Pinpoint the cell where the given text exists, returning its [x, y] midpoint coordinate. 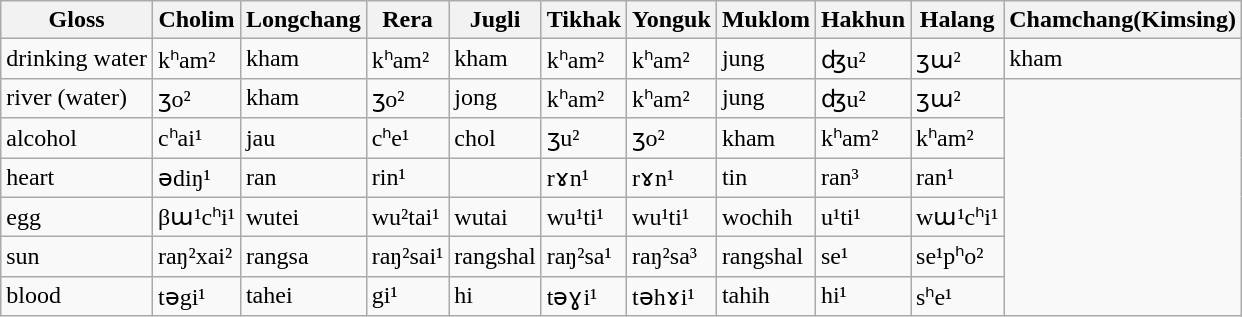
Chamchang(Kimsing) [1123, 20]
chol [495, 138]
ran [303, 178]
raŋ²sa³ [672, 257]
rangsa [303, 257]
ran³ [862, 178]
Cholim [196, 20]
təɣi¹ [584, 296]
Tikhak [584, 20]
raŋ²sai¹ [408, 257]
cʰai¹ [196, 138]
hi¹ [862, 296]
βɯ¹cʰi¹ [196, 217]
raŋ²sa¹ [584, 257]
u¹ti¹ [862, 217]
raŋ²xai² [196, 257]
Muklom [766, 20]
Longchang [303, 20]
wutei [303, 217]
wɯ¹cʰi¹ [958, 217]
ʒu² [584, 138]
Gloss [77, 20]
se¹pʰo² [958, 257]
egg [77, 217]
ədiŋ¹ [196, 178]
tahih [766, 296]
wutai [495, 217]
se¹ [862, 257]
river (water) [77, 98]
jong [495, 98]
gi¹ [408, 296]
Halang [958, 20]
təhɤi¹ [672, 296]
sun [77, 257]
tin [766, 178]
drinking water [77, 59]
hi [495, 296]
jau [303, 138]
wochih [766, 217]
blood [77, 296]
tahei [303, 296]
Yonguk [672, 20]
heart [77, 178]
alcohol [77, 138]
ran¹ [958, 178]
Rera [408, 20]
cʰe¹ [408, 138]
təgi¹ [196, 296]
Hakhun [862, 20]
Jugli [495, 20]
wu²tai¹ [408, 217]
rin¹ [408, 178]
sʰe¹ [958, 296]
